Output the [x, y] coordinate of the center of the cell containing the given text.  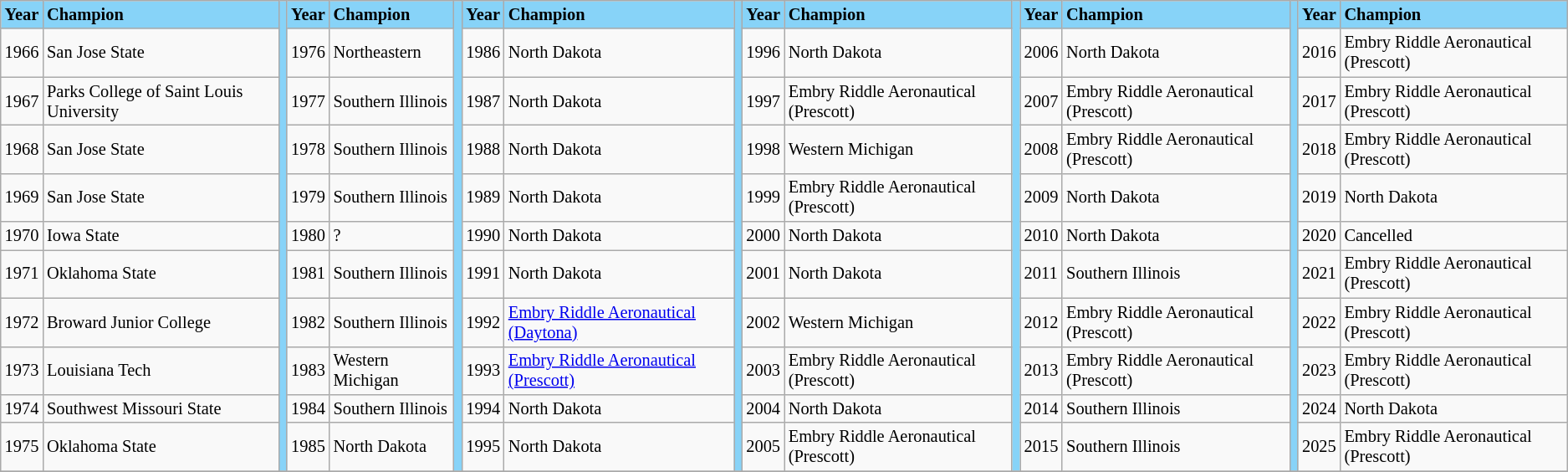
2015 [1041, 447]
1986 [483, 53]
1972 [22, 322]
1980 [308, 236]
2025 [1319, 447]
1989 [483, 198]
1977 [308, 101]
2024 [1319, 408]
1992 [483, 322]
1993 [483, 371]
1995 [483, 447]
2003 [763, 371]
2002 [763, 322]
1974 [22, 408]
1979 [308, 198]
Northeastern [391, 53]
1971 [22, 274]
Embry Riddle Aeronautical (Daytona) [619, 322]
2010 [1041, 236]
1985 [308, 447]
1981 [308, 274]
1988 [483, 149]
1991 [483, 274]
2014 [1041, 408]
Parks College of Saint Louis University [161, 101]
2007 [1041, 101]
Southwest Missouri State [161, 408]
2020 [1319, 236]
1973 [22, 371]
2018 [1319, 149]
1982 [308, 322]
Louisiana Tech [161, 371]
2023 [1319, 371]
1996 [763, 53]
2000 [763, 236]
2016 [1319, 53]
1976 [308, 53]
1966 [22, 53]
2021 [1319, 274]
1998 [763, 149]
2001 [763, 274]
2005 [763, 447]
Cancelled [1454, 236]
1968 [22, 149]
1987 [483, 101]
2006 [1041, 53]
1978 [308, 149]
2022 [1319, 322]
1984 [308, 408]
? [391, 236]
1999 [763, 198]
1994 [483, 408]
Iowa State [161, 236]
1967 [22, 101]
Broward Junior College [161, 322]
2013 [1041, 371]
1990 [483, 236]
2004 [763, 408]
2012 [1041, 322]
1975 [22, 447]
2011 [1041, 274]
2019 [1319, 198]
1969 [22, 198]
2017 [1319, 101]
2009 [1041, 198]
1970 [22, 236]
1983 [308, 371]
1997 [763, 101]
2008 [1041, 149]
